Scan for the cell matching the given text and deliver its [X, Y] coordinate at center. 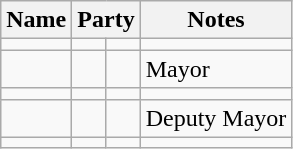
Name [36, 20]
Notes [216, 20]
Party [106, 20]
Deputy Mayor [216, 118]
Mayor [216, 69]
